For the text-containing cell, return its midpoint in [x, y] coordinate format. 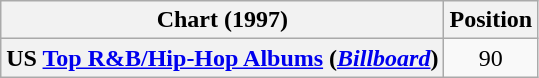
Position [491, 20]
90 [491, 58]
US Top R&B/Hip-Hop Albums (Billboard) [222, 58]
Chart (1997) [222, 20]
